Pinpoint the cell where the given text exists, returning its (X, Y) midpoint coordinate. 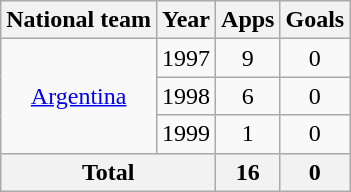
1997 (186, 58)
Apps (248, 20)
6 (248, 96)
Argentina (79, 96)
9 (248, 58)
Total (108, 172)
16 (248, 172)
Goals (315, 20)
National team (79, 20)
Year (186, 20)
1999 (186, 134)
1998 (186, 96)
1 (248, 134)
